Identify which cell holds the provided text, then report its (X, Y) central coordinate. 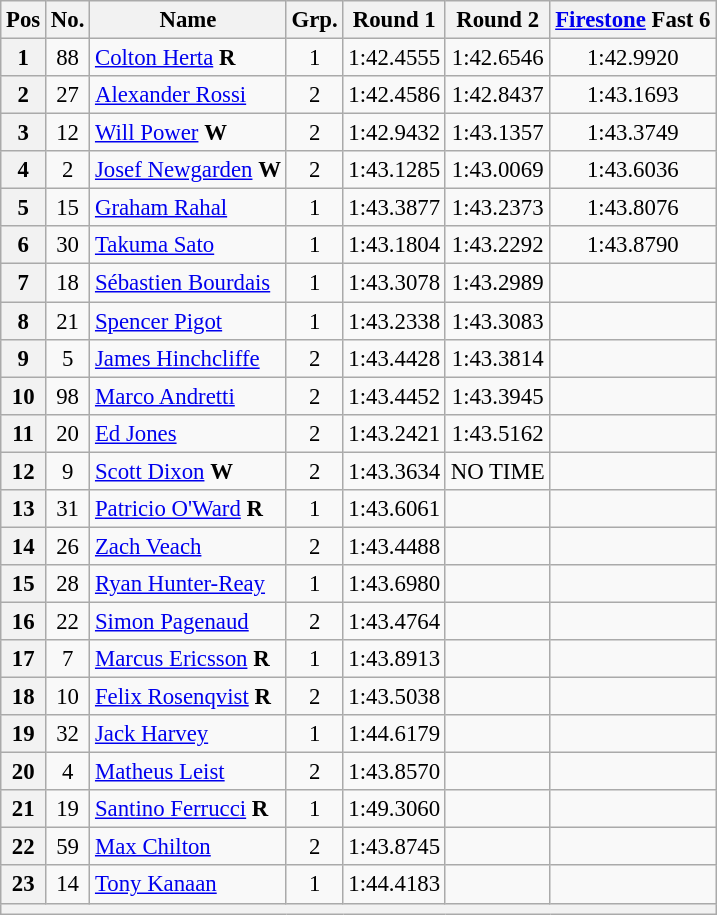
1:43.2338 (394, 321)
1:43.4452 (394, 396)
Ed Jones (188, 433)
Alexander Rossi (188, 95)
Colton Herta R (188, 58)
1:43.2292 (497, 245)
James Hinchcliffe (188, 358)
Name (188, 20)
13 (24, 509)
Pos (24, 20)
Sébastien Bourdais (188, 283)
Takuma Sato (188, 245)
1:42.6546 (497, 58)
Graham Rahal (188, 208)
1:43.8913 (394, 659)
88 (68, 58)
1:43.2421 (394, 433)
6 (24, 245)
Felix Rosenqvist R (188, 697)
32 (68, 734)
30 (68, 245)
1:43.3814 (497, 358)
1:44.4183 (394, 885)
1:43.0069 (497, 170)
1:44.6179 (394, 734)
59 (68, 847)
NO TIME (497, 471)
1:43.3945 (497, 396)
1:43.4488 (394, 546)
Simon Pagenaud (188, 621)
28 (68, 584)
27 (68, 95)
Josef Newgarden W (188, 170)
1:43.6061 (394, 509)
16 (24, 621)
98 (68, 396)
23 (24, 885)
Jack Harvey (188, 734)
17 (24, 659)
Marcus Ericsson R (188, 659)
31 (68, 509)
1:43.8076 (633, 208)
Firestone Fast 6 (633, 20)
1:43.3749 (633, 133)
1:43.8790 (633, 245)
1:42.4586 (394, 95)
Will Power W (188, 133)
1:43.3877 (394, 208)
Scott Dixon W (188, 471)
1:43.4428 (394, 358)
1:42.9920 (633, 58)
Round 1 (394, 20)
1:42.8437 (497, 95)
1:43.3078 (394, 283)
Grp. (314, 20)
1:43.2373 (497, 208)
26 (68, 546)
No. (68, 20)
1:42.9432 (394, 133)
1:43.8745 (394, 847)
Santino Ferrucci R (188, 809)
11 (24, 433)
1:49.3060 (394, 809)
1:43.1285 (394, 170)
Ryan Hunter-Reay (188, 584)
1:43.8570 (394, 772)
Patricio O'Ward R (188, 509)
1:43.3083 (497, 321)
8 (24, 321)
1:43.5162 (497, 433)
1:43.6980 (394, 584)
1:43.1804 (394, 245)
1:43.3634 (394, 471)
Zach Veach (188, 546)
Max Chilton (188, 847)
Matheus Leist (188, 772)
Tony Kanaan (188, 885)
1:43.1693 (633, 95)
1:43.4764 (394, 621)
Spencer Pigot (188, 321)
1:42.4555 (394, 58)
Marco Andretti (188, 396)
1:43.2989 (497, 283)
3 (24, 133)
1:43.6036 (633, 170)
Round 2 (497, 20)
1:43.5038 (394, 697)
1:43.1357 (497, 133)
